Return the (X, Y) coordinate for the center point of the cell that contains the specified text.  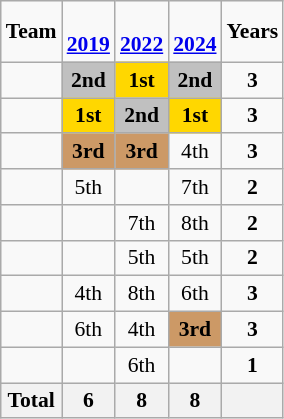
6 (88, 401)
2019 (88, 32)
Years (253, 32)
Total (32, 401)
2022 (142, 32)
2024 (194, 32)
1 (253, 365)
Team (32, 32)
